Determine the [x, y] coordinate at the center of the cell enclosing the given text.  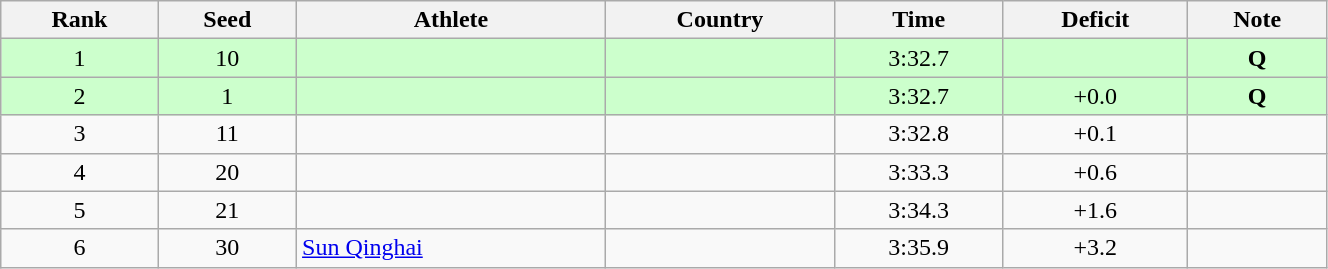
Rank [80, 20]
Athlete [452, 20]
Deficit [1096, 20]
3:35.9 [919, 248]
Seed [227, 20]
+1.6 [1096, 210]
11 [227, 134]
4 [80, 172]
+3.2 [1096, 248]
21 [227, 210]
3:34.3 [919, 210]
+0.1 [1096, 134]
Country [720, 20]
10 [227, 58]
+0.6 [1096, 172]
+0.0 [1096, 96]
Note [1257, 20]
3:32.8 [919, 134]
2 [80, 96]
3:33.3 [919, 172]
Time [919, 20]
30 [227, 248]
5 [80, 210]
20 [227, 172]
3 [80, 134]
Sun Qinghai [452, 248]
6 [80, 248]
